Identify which cell holds the provided text, then report its (X, Y) central coordinate. 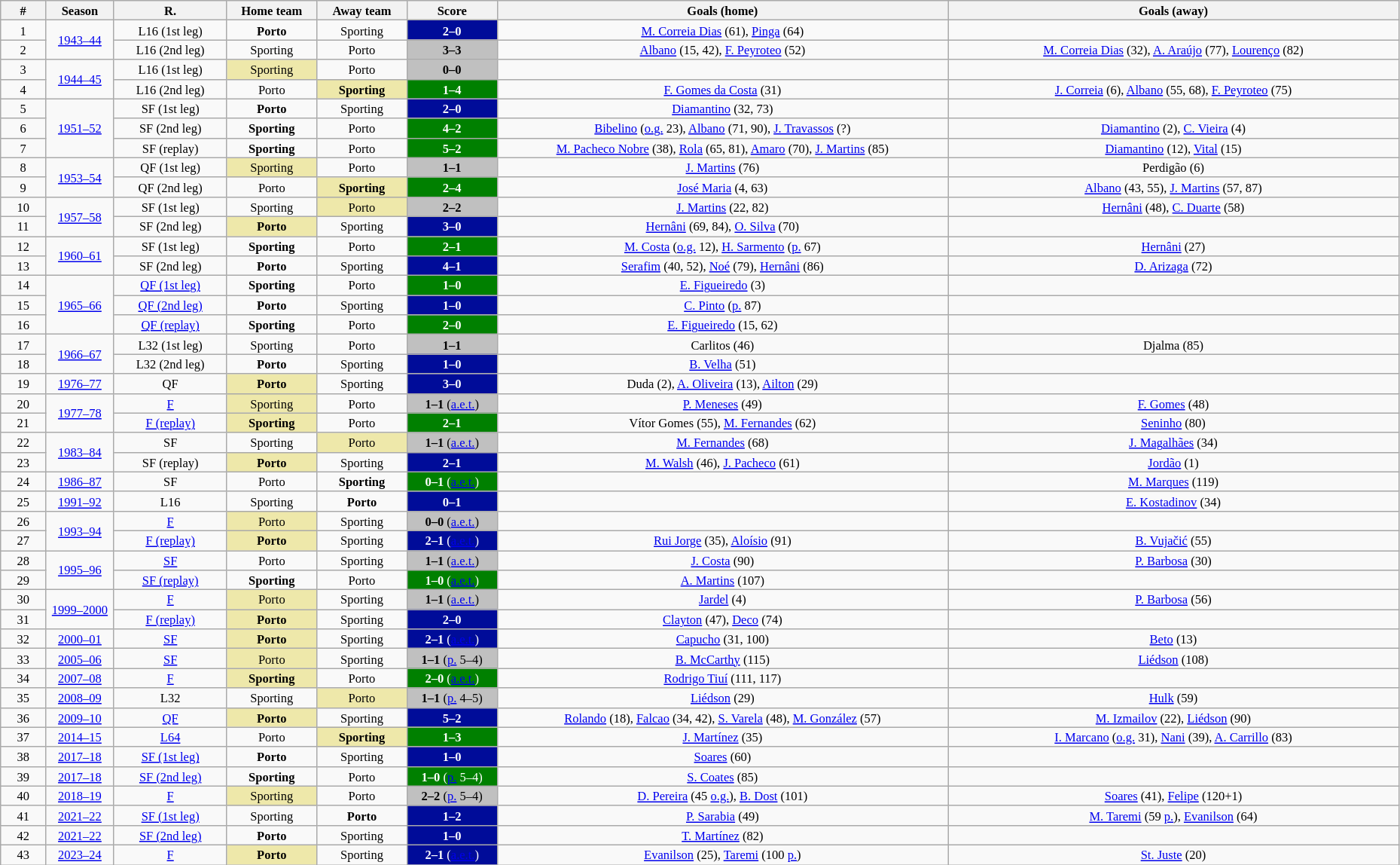
Perdigão (6) (1173, 167)
9 (23, 187)
1999–2000 (80, 610)
J. Martins (76) (723, 167)
36 (23, 717)
2023–24 (80, 854)
F. Gomes da Costa (31) (723, 89)
38 (23, 756)
2 (23, 50)
2009–10 (80, 717)
2008–09 (80, 698)
1951–52 (80, 128)
24 (23, 481)
2014–15 (80, 737)
6 (23, 128)
Vítor Gomes (55), M. Fernandes (62) (723, 423)
1 (23, 30)
Hulk (59) (1173, 698)
M. Costa (o.g. 12), H. Sarmento (p. 67) (723, 246)
Liédson (29) (723, 698)
L32 (1st leg) (170, 344)
Goals (away) (1173, 11)
Clayton (47), Deco (74) (723, 619)
E. Figueiredo (15, 62) (723, 325)
35 (23, 698)
B. McCarthy (115) (723, 659)
E. Figueiredo (3) (723, 286)
2007–08 (80, 678)
B. Velha (51) (723, 364)
0–1 (a.e.t.) (452, 481)
Diamantino (2), C. Vieira (4) (1173, 128)
1977–78 (80, 413)
Jardel (4) (723, 600)
M. Correia Dias (32), A. Araújo (77), Lourenço (82) (1173, 50)
17 (23, 344)
Serafim (40, 52), Noé (79), Hernâni (86) (723, 266)
Capucho (31, 100) (723, 639)
12 (23, 246)
15 (23, 305)
3–3 (452, 50)
Evanilson (25), Taremi (100 p.) (723, 854)
42 (23, 835)
Season (80, 11)
29 (23, 580)
Bibelino (o.g. 23), Albano (71, 90), J. Travassos (?) (723, 128)
23 (23, 462)
25 (23, 501)
S. Coates (85) (723, 776)
2–2 (452, 206)
27 (23, 540)
1957–58 (80, 216)
Hernâni (27) (1173, 246)
Away team (362, 11)
11 (23, 226)
D. Arizaga (72) (1173, 266)
2005–06 (80, 659)
M. Walsh (46), J. Pacheco (61) (723, 462)
# (23, 11)
1944–45 (80, 79)
8 (23, 167)
J. Martins (22, 82) (723, 206)
1960–61 (80, 256)
32 (23, 639)
1966–67 (80, 354)
21 (23, 423)
4–2 (452, 128)
J. Costa (90) (723, 560)
Albano (15, 42), F. Peyroteo (52) (723, 50)
J. Correia (6), Albano (55, 68), F. Peyroteo (75) (1173, 89)
1–0 (p. 5–4) (452, 776)
26 (23, 521)
1983–84 (80, 452)
A. Martins (107) (723, 580)
1–0 (a.e.t.) (452, 580)
P. Meneses (49) (723, 403)
Hernâni (48), C. Duarte (58) (1173, 206)
M. Fernandes (68) (723, 442)
41 (23, 815)
Soares (60) (723, 756)
L64 (170, 737)
Rodrigo Tiuí (111, 117) (723, 678)
T. Martínez (82) (723, 835)
3 (23, 69)
Liédson (108) (1173, 659)
Home team (272, 11)
M. Correia Dias (61), Pinga (64) (723, 30)
1–1 (p. 5–4) (452, 659)
Beto (13) (1173, 639)
Djalma (85) (1173, 344)
40 (23, 796)
0–1 (452, 501)
1995–96 (80, 570)
J. Martínez (35) (723, 737)
43 (23, 854)
I. Marcano (o.g. 31), Nani (39), A. Carrillo (83) (1173, 737)
2–2 (p. 5–4) (452, 796)
B. Vujačić (55) (1173, 540)
39 (23, 776)
13 (23, 266)
Duda (2), A. Oliveira (13), Ailton (29) (723, 384)
2–0 (a.e.t.) (452, 678)
1–3 (452, 737)
10 (23, 206)
33 (23, 659)
5 (23, 109)
1991–92 (80, 501)
Albano (43, 55), J. Martins (57, 87) (1173, 187)
2000–01 (80, 639)
4 (23, 89)
20 (23, 403)
2–4 (452, 187)
M. Marques (119) (1173, 481)
1953–54 (80, 177)
C. Pinto (p. 87) (723, 305)
Jordão (1) (1173, 462)
1–1 (p. 4–5) (452, 698)
30 (23, 600)
M. Taremi (59 p.), Evanilson (64) (1173, 815)
Rolando (18), Falcao (34, 42), S. Varela (48), M. González (57) (723, 717)
Diamantino (12), Vital (15) (1173, 148)
19 (23, 384)
28 (23, 560)
P. Barbosa (30) (1173, 560)
L16 (170, 501)
37 (23, 737)
Diamantino (32, 73) (723, 109)
P. Barbosa (56) (1173, 600)
L32 (2nd leg) (170, 364)
1943–44 (80, 40)
34 (23, 678)
14 (23, 286)
J. Magalhães (34) (1173, 442)
Carlitos (46) (723, 344)
1–4 (452, 89)
St. Juste (20) (1173, 854)
P. Sarabia (49) (723, 815)
16 (23, 325)
1965–66 (80, 305)
M. Izmailov (22), Liédson (90) (1173, 717)
QF (replay) (170, 325)
22 (23, 442)
0–0 (452, 69)
R. (170, 11)
José Maria (4, 63) (723, 187)
Score (452, 11)
1986–87 (80, 481)
M. Pacheco Nobre (38), Rola (65, 81), Amaro (70), J. Martins (85) (723, 148)
E. Kostadinov (34) (1173, 501)
Hernâni (69, 84), O. Silva (70) (723, 226)
1–2 (452, 815)
0–0 (a.e.t.) (452, 521)
7 (23, 148)
18 (23, 364)
Soares (41), Felipe (120+1) (1173, 796)
1976–77 (80, 384)
F. Gomes (48) (1173, 403)
4–1 (452, 266)
L32 (170, 698)
D. Pereira (45 o.g.), B. Dost (101) (723, 796)
Seninho (80) (1173, 423)
1993–94 (80, 530)
2018–19 (80, 796)
Goals (home) (723, 11)
31 (23, 619)
Rui Jorge (35), Aloísio (91) (723, 540)
